Identify which cell holds the provided text, then report its [X, Y] central coordinate. 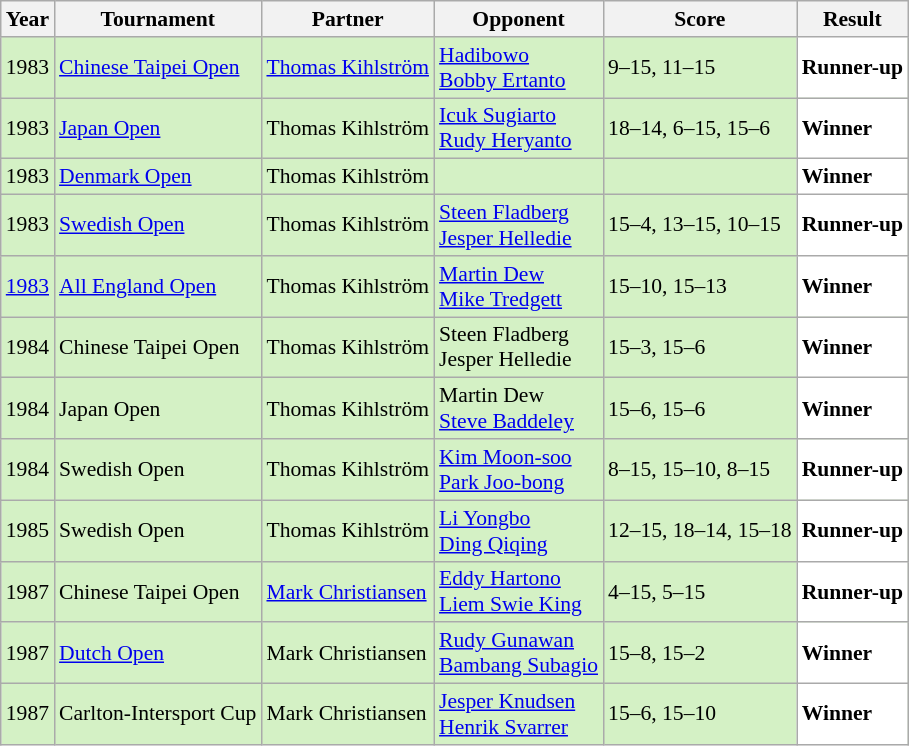
Opponent [518, 19]
Jesper Knudsen Henrik Svarrer [518, 714]
Martin Dew Mike Tredgett [518, 286]
12–15, 18–14, 15–18 [700, 530]
Eddy Hartono Liem Swie King [518, 592]
15–6, 15–10 [700, 714]
Tournament [158, 19]
Martin Dew Steve Baddeley [518, 408]
Icuk Sugiarto Rudy Heryanto [518, 128]
18–14, 6–15, 15–6 [700, 128]
8–15, 15–10, 8–15 [700, 470]
All England Open [158, 286]
Denmark Open [158, 177]
Kim Moon-soo Park Joo-bong [518, 470]
Partner [348, 19]
Hadibowo Bobby Ertanto [518, 68]
Dutch Open [158, 654]
Li Yongbo Ding Qiqing [518, 530]
Carlton-Intersport Cup [158, 714]
Year [28, 19]
9–15, 11–15 [700, 68]
Score [700, 19]
Result [852, 19]
15–8, 15–2 [700, 654]
15–6, 15–6 [700, 408]
15–10, 15–13 [700, 286]
15–3, 15–6 [700, 348]
4–15, 5–15 [700, 592]
1985 [28, 530]
Rudy Gunawan Bambang Subagio [518, 654]
15–4, 13–15, 10–15 [700, 226]
